Provide the [X, Y] coordinate of the cell's center where the given text is located.  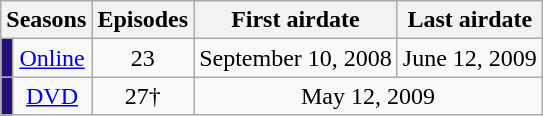
27† [143, 96]
Episodes [143, 20]
May 12, 2009 [368, 96]
Last airdate [470, 20]
Online [52, 58]
September 10, 2008 [296, 58]
Seasons [46, 20]
June 12, 2009 [470, 58]
23 [143, 58]
First airdate [296, 20]
DVD [52, 96]
